Search for the cell housing the specified text and yield its [x, y] center coordinate. 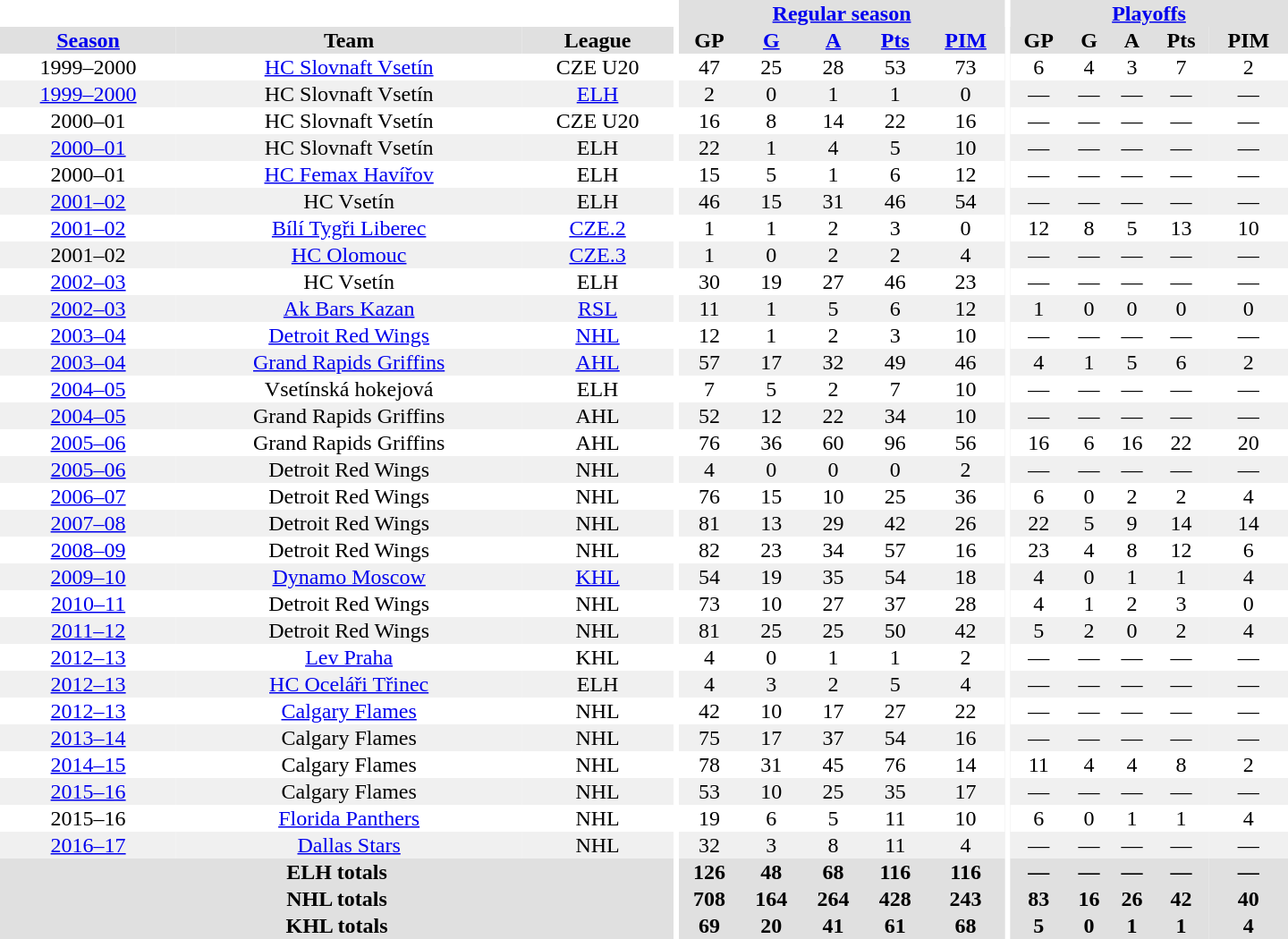
CZE.2 [597, 228]
2007–08 [88, 523]
9 [1132, 523]
Lev Praha [349, 657]
708 [708, 899]
75 [708, 738]
164 [771, 899]
2011–12 [88, 630]
69 [708, 926]
Ak Bars Kazan [349, 309]
League [597, 40]
Team [349, 40]
45 [834, 765]
48 [771, 872]
61 [894, 926]
KHL totals [336, 926]
Dallas Stars [349, 845]
47 [708, 67]
30 [708, 282]
50 [894, 630]
HC Olomouc [349, 255]
2010–11 [88, 604]
Regular season [841, 13]
NHL totals [336, 899]
2008–09 [88, 550]
2006–07 [88, 496]
428 [894, 899]
83 [1039, 899]
29 [834, 523]
Dynamo Moscow [349, 577]
60 [834, 443]
Playoffs [1148, 13]
Bílí Tygři Liberec [349, 228]
Season [88, 40]
RSL [597, 309]
40 [1249, 899]
2014–15 [88, 765]
243 [965, 899]
Florida Panthers [349, 818]
HC Oceláři Třinec [349, 684]
264 [834, 899]
CZE.3 [597, 255]
2013–14 [88, 738]
Vsetínská hokejová [349, 389]
49 [894, 362]
41 [834, 926]
82 [708, 550]
2016–17 [88, 845]
HC Femax Havířov [349, 174]
52 [708, 416]
96 [894, 443]
ELH totals [336, 872]
78 [708, 765]
2009–10 [88, 577]
18 [965, 577]
126 [708, 872]
56 [965, 443]
